For the text-containing cell, return its midpoint in [X, Y] coordinate format. 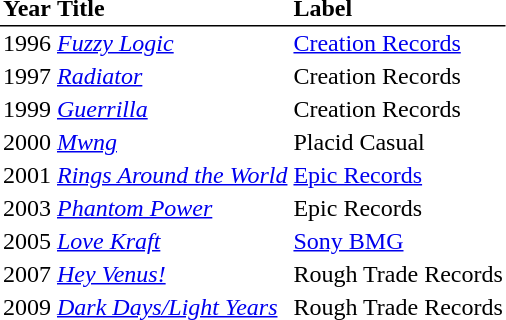
1997 [27, 76]
2003 [27, 208]
2001 [27, 174]
Rings Around the World [172, 174]
2000 [27, 142]
1996 [27, 43]
Rough Trade Records [398, 274]
2007 [27, 274]
2005 [27, 240]
Sony BMG [398, 240]
Placid Casual [398, 142]
1999 [27, 108]
Love Kraft [172, 240]
Radiator [172, 76]
Fuzzy Logic [172, 43]
Hey Venus! [172, 274]
Mwng [172, 142]
Guerrilla [172, 108]
Phantom Power [172, 208]
